Search for the cell housing the specified text and yield its [x, y] center coordinate. 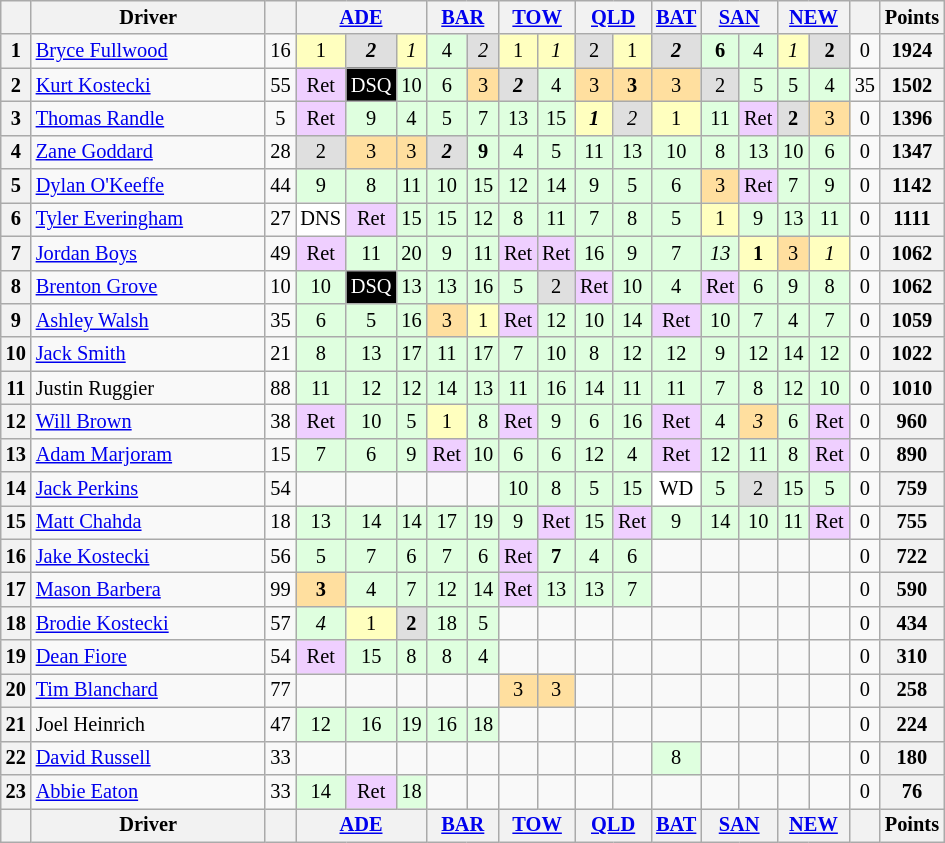
755 [912, 522]
Jordan Boys [148, 253]
28 [280, 152]
Matt Chahda [148, 522]
Jake Kostecki [148, 556]
David Russell [148, 758]
49 [280, 253]
Joel Heinrich [148, 724]
Bryce Fullwood [148, 51]
Zane Goddard [148, 152]
Dean Fiore [148, 657]
Brenton Grove [148, 287]
310 [912, 657]
Brodie Kostecki [148, 623]
Adam Marjoram [148, 455]
Mason Barbera [148, 589]
44 [280, 186]
Tyler Everingham [148, 219]
180 [912, 758]
722 [912, 556]
Jack Smith [148, 354]
1059 [912, 320]
38 [280, 421]
55 [280, 85]
57 [280, 623]
Jack Perkins [148, 489]
Thomas Randle [148, 118]
56 [280, 556]
258 [912, 690]
1396 [912, 118]
1142 [912, 186]
76 [912, 791]
47 [280, 724]
1347 [912, 152]
Ashley Walsh [148, 320]
1924 [912, 51]
22 [16, 758]
434 [912, 623]
Kurt Kostecki [148, 85]
1111 [912, 219]
Abbie Eaton [148, 791]
224 [912, 724]
1010 [912, 388]
1022 [912, 354]
DNS [321, 219]
590 [912, 589]
Will Brown [148, 421]
Tim Blanchard [148, 690]
960 [912, 421]
890 [912, 455]
Dylan O'Keeffe [148, 186]
Justin Ruggier [148, 388]
27 [280, 219]
23 [16, 791]
1502 [912, 85]
77 [280, 690]
759 [912, 489]
WD [676, 489]
99 [280, 589]
88 [280, 388]
